Locate the cell with the specified text and output its [x, y] center coordinate. 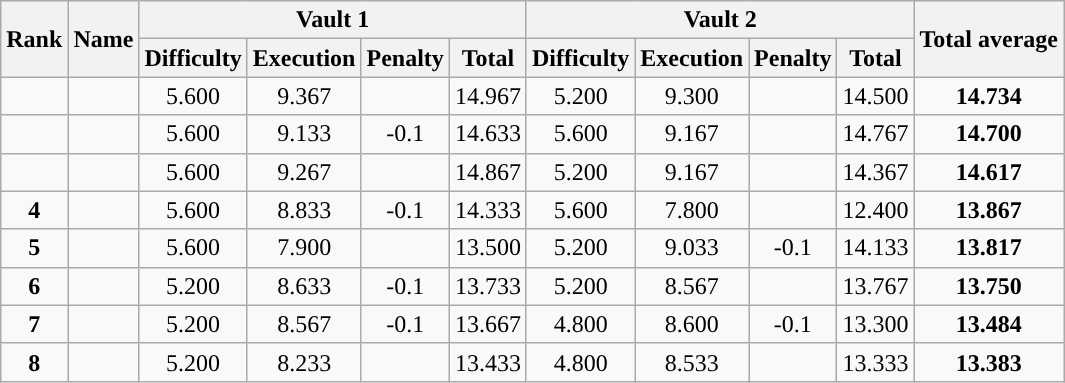
13.733 [488, 286]
8.633 [304, 286]
14.967 [488, 96]
8 [34, 362]
14.633 [488, 134]
Name [104, 39]
14.500 [876, 96]
13.433 [488, 362]
14.333 [488, 210]
13.867 [988, 210]
5 [34, 248]
13.500 [488, 248]
9.300 [692, 96]
Rank [34, 39]
14.700 [988, 134]
Vault 2 [720, 20]
8.533 [692, 362]
Total average [988, 39]
14.133 [876, 248]
8.833 [304, 210]
8.233 [304, 362]
12.400 [876, 210]
14.367 [876, 172]
8.600 [692, 324]
14.617 [988, 172]
14.767 [876, 134]
13.383 [988, 362]
6 [34, 286]
9.133 [304, 134]
9.033 [692, 248]
9.267 [304, 172]
13.767 [876, 286]
13.750 [988, 286]
14.867 [488, 172]
9.367 [304, 96]
7 [34, 324]
13.333 [876, 362]
7.900 [304, 248]
4 [34, 210]
Vault 1 [333, 20]
13.300 [876, 324]
14.734 [988, 96]
7.800 [692, 210]
13.484 [988, 324]
13.817 [988, 248]
13.667 [488, 324]
